From the cell containing the given text, extract its center point as (X, Y) coordinate. 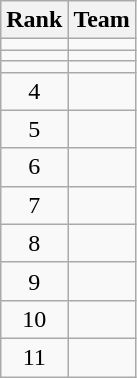
8 (34, 243)
10 (34, 319)
Team (102, 20)
9 (34, 281)
4 (34, 91)
Rank (34, 20)
6 (34, 167)
11 (34, 357)
5 (34, 129)
7 (34, 205)
